Capture the cell that displays the provided text and extract its (X, Y) central coordinate. 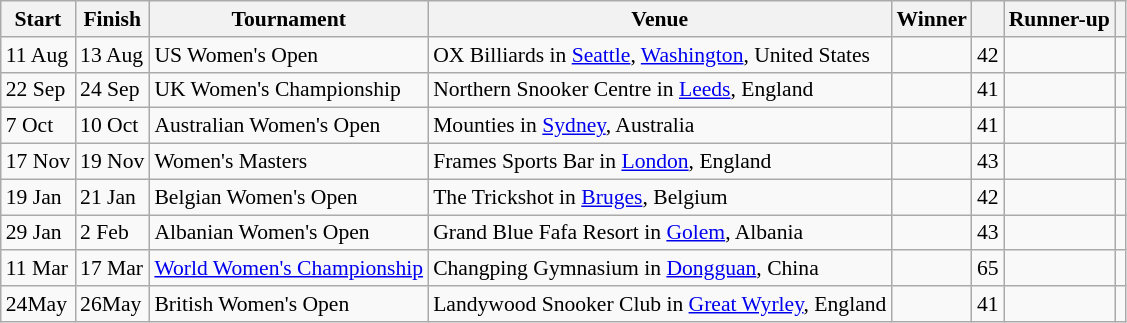
Australian Women's Open (288, 126)
UK Women's Championship (288, 90)
Mounties in Sydney, Australia (660, 126)
11 Mar (38, 269)
2 Feb (112, 233)
22 Sep (38, 90)
7 Oct (38, 126)
Albanian Women's Open (288, 233)
British Women's Open (288, 304)
Start (38, 19)
Runner-up (1060, 19)
24May (38, 304)
Frames Sports Bar in London, England (660, 162)
10 Oct (112, 126)
13 Aug (112, 55)
Winner (932, 19)
Tournament (288, 19)
Women's Masters (288, 162)
Northern Snooker Centre in Leeds, England (660, 90)
29 Jan (38, 233)
Landywood Snooker Club in Great Wyrley, England (660, 304)
17 Mar (112, 269)
US Women's Open (288, 55)
Grand Blue Fafa Resort in Golem, Albania (660, 233)
The Trickshot in Bruges, Belgium (660, 197)
26May (112, 304)
24 Sep (112, 90)
17 Nov (38, 162)
21 Jan (112, 197)
OX Billiards in Seattle, Washington, United States (660, 55)
Belgian Women's Open (288, 197)
65 (988, 269)
11 Aug (38, 55)
Changping Gymnasium in Dongguan, China (660, 269)
World Women's Championship (288, 269)
Finish (112, 19)
19 Jan (38, 197)
19 Nov (112, 162)
Venue (660, 19)
